Output the (X, Y) coordinate of the center of the cell containing the given text.  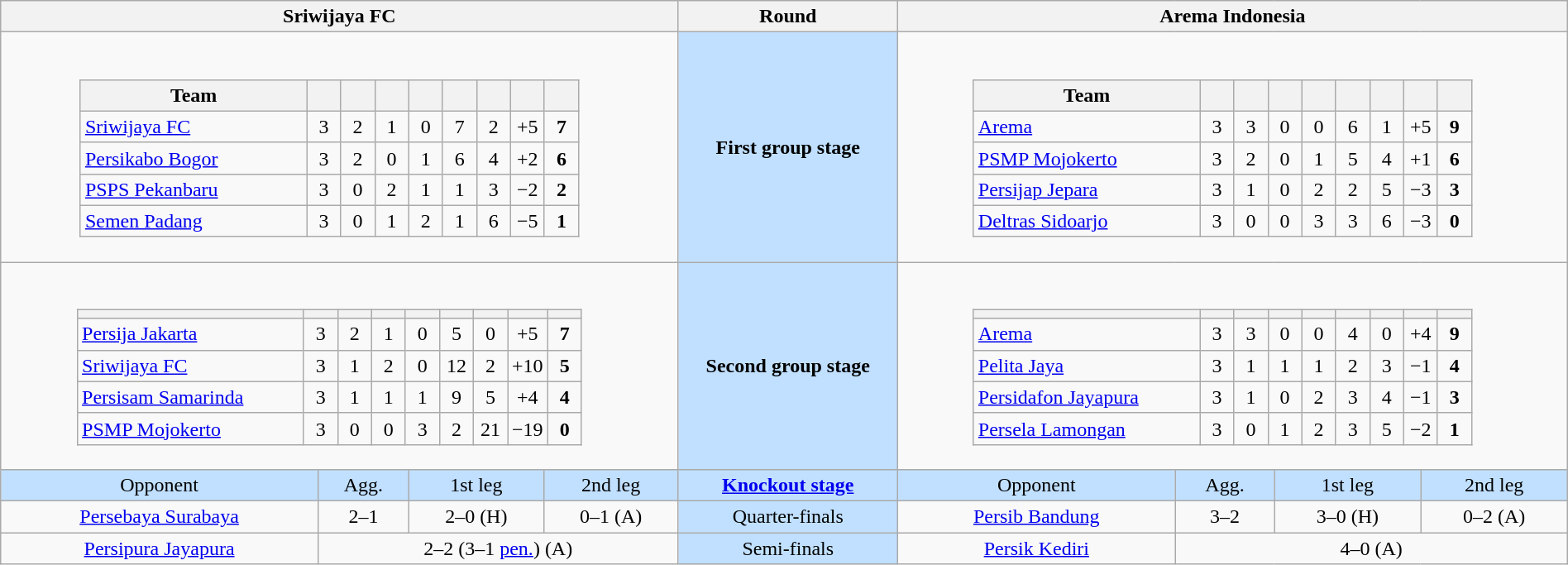
Persipura Jayapura (160, 548)
Knockout stage (787, 486)
PSPS Pekanbaru (194, 189)
+2 (528, 158)
Persikabo Bogor (194, 158)
3–2 (1225, 517)
First group stage (787, 147)
0–2 (A) (1494, 517)
Arema 3 3 0 0 4 0 +4 9 Pelita Jaya 3 1 1 1 2 3 −1 4 Persidafon Jayapura 3 1 0 2 3 4 −1 3 Persela Lamongan 3 0 1 2 3 5 −2 1 (1232, 366)
Arema Indonesia (1232, 17)
Persija Jakarta 3 2 1 0 5 0 +5 7 Sriwijaya FC 3 1 2 0 12 2 +10 5 Persisam Samarinda 3 1 1 1 9 5 +4 4 PSMP Mojokerto 3 0 0 3 2 21 −19 0 (339, 366)
Pelita Jaya (1087, 366)
Second group stage (787, 366)
−5 (528, 221)
Persisam Samarinda (191, 397)
Round (787, 17)
2–1 (363, 517)
Persib Bandung (1036, 517)
Semen Padang (194, 221)
2–0 (H) (476, 517)
Team Sriwijaya FC 3 2 1 0 7 2 +5 7 Persikabo Bogor 3 2 0 1 6 4 +2 6 PSPS Pekanbaru 3 0 2 1 1 3 −2 2 Semen Padang 3 0 1 2 1 6 −5 1 (339, 147)
12 (457, 366)
3–0 (H) (1348, 517)
Deltras Sidoarjo (1087, 221)
Quarter-finals (787, 517)
Persik Kediri (1036, 548)
21 (490, 429)
+1 (1421, 158)
4–0 (A) (1371, 548)
Team Arema 3 3 0 0 6 1 +5 9 PSMP Mojokerto 3 2 0 1 5 4 +1 6 Persijap Jepara 3 1 0 2 2 5 −3 3 Deltras Sidoarjo 3 0 0 3 3 6 −3 0 (1232, 147)
Persidafon Jayapura (1087, 397)
−19 (528, 429)
Semi-finals (787, 548)
Persijap Jepara (1087, 189)
Persela Lamongan (1087, 429)
0–1 (A) (610, 517)
Persija Jakarta (191, 334)
Persebaya Surabaya (160, 517)
2–2 (3–1 pen.) (A) (498, 548)
+10 (528, 366)
